Output the [X, Y] coordinate of the center of the cell containing the given text.  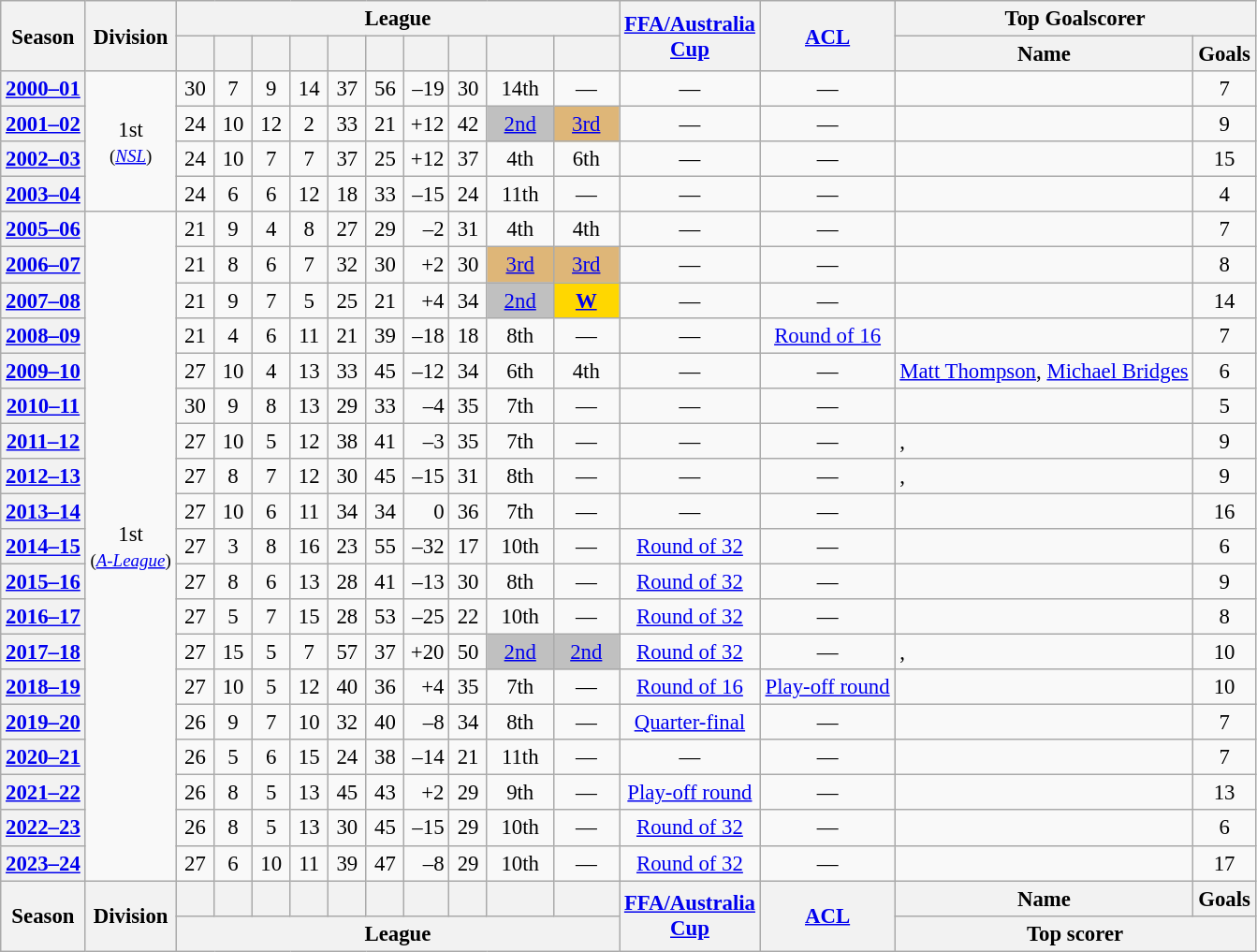
2007–08 [43, 300]
Matt Thompson, Michael Bridges [1045, 371]
2014–15 [43, 547]
2008–09 [43, 335]
Top scorer [1074, 933]
2002–03 [43, 159]
43 [386, 793]
2011–12 [43, 441]
2016–17 [43, 617]
9th [520, 793]
W [586, 300]
–19 [427, 89]
2 [309, 124]
57 [348, 652]
23 [348, 547]
–2 [427, 229]
–14 [427, 757]
1st(A-League) [131, 546]
2021–22 [43, 793]
–25 [427, 617]
2012–13 [43, 476]
Top Goalscorer [1074, 19]
–12 [427, 371]
2006–07 [43, 265]
–4 [427, 405]
2023–24 [43, 863]
2015–16 [43, 581]
2020–21 [43, 757]
2001–02 [43, 124]
2019–20 [43, 723]
55 [386, 547]
Quarter-final [691, 723]
+20 [427, 652]
–18 [427, 335]
22 [468, 617]
2003–04 [43, 195]
2018–19 [43, 687]
50 [468, 652]
1st(NSL) [131, 141]
2005–06 [43, 229]
–13 [427, 581]
47 [386, 863]
0 [427, 511]
–3 [427, 441]
–32 [427, 547]
2009–10 [43, 371]
2000–01 [43, 89]
42 [468, 124]
2017–18 [43, 652]
2010–11 [43, 405]
3 [234, 547]
14th [520, 89]
2022–23 [43, 828]
53 [386, 617]
2013–14 [43, 511]
56 [386, 89]
